Pinpoint the cell where the given text exists, returning its (X, Y) midpoint coordinate. 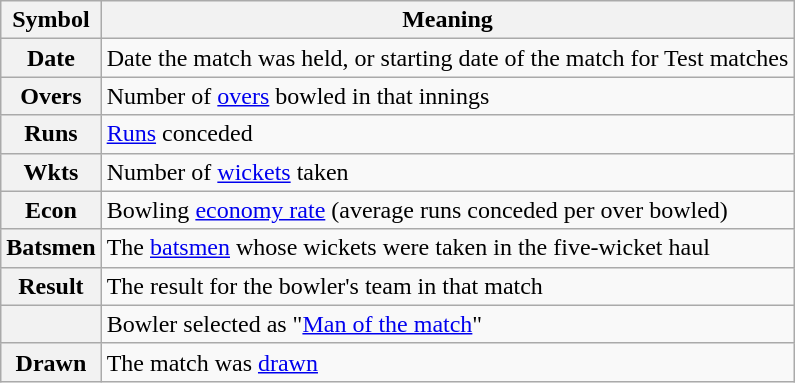
Bowling economy rate (average runs conceded per over bowled) (448, 210)
Batsmen (51, 248)
Overs (51, 96)
Result (51, 286)
The match was drawn (448, 362)
Number of wickets taken (448, 172)
Meaning (448, 20)
The result for the bowler's team in that match (448, 286)
Bowler selected as "Man of the match" (448, 324)
Runs (51, 134)
Date the match was held, or starting date of the match for Test matches (448, 58)
Wkts (51, 172)
The batsmen whose wickets were taken in the five-wicket haul (448, 248)
Runs conceded (448, 134)
Drawn (51, 362)
Econ (51, 210)
Date (51, 58)
Number of overs bowled in that innings (448, 96)
Symbol (51, 20)
